Identify which cell holds the provided text, then report its (x, y) central coordinate. 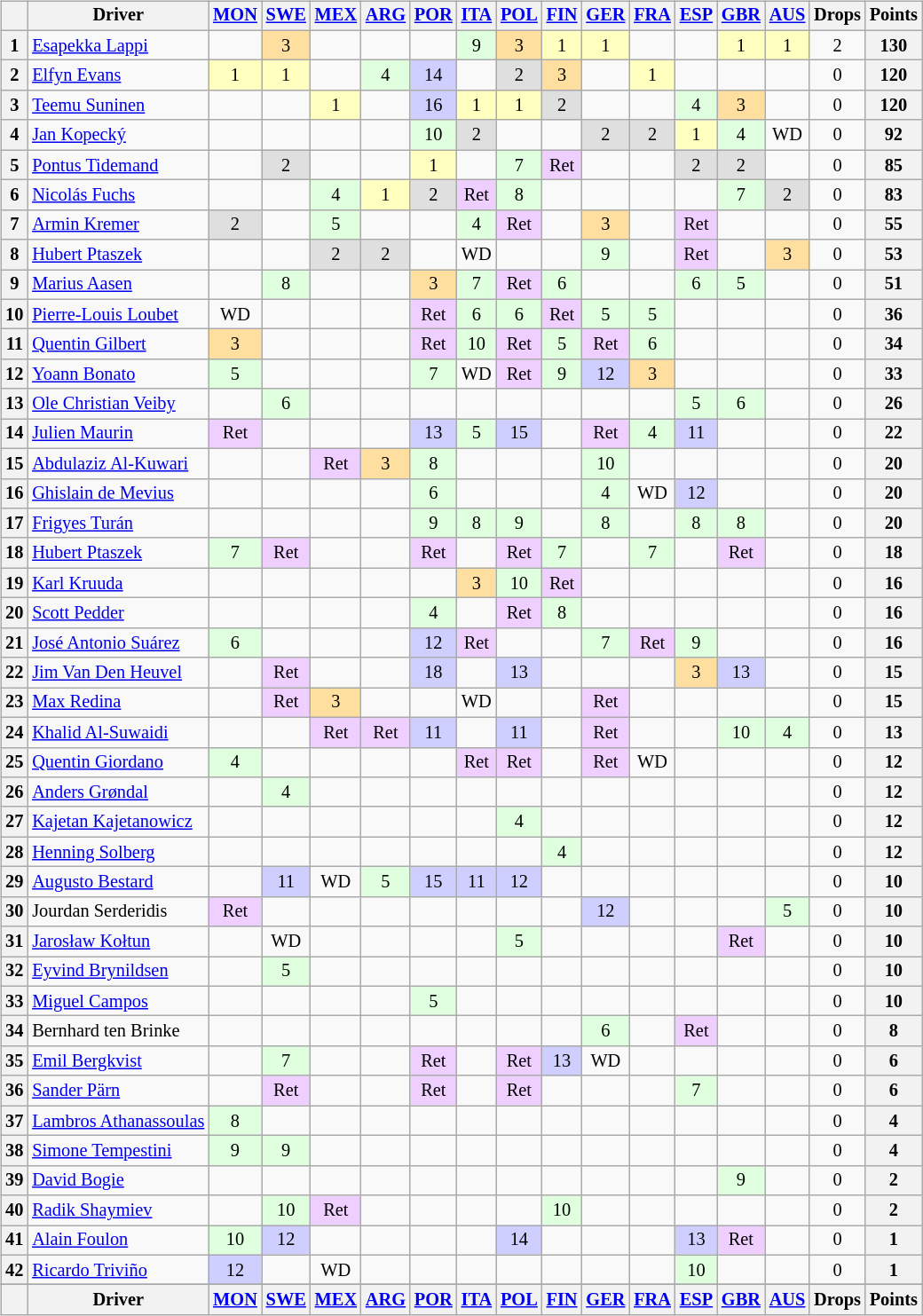
Jourdan Serderidis (118, 911)
42 (14, 1270)
Frigyes Turán (118, 524)
21 (14, 642)
Anders Grøndal (118, 792)
51 (894, 285)
Jim Van Den Heuvel (118, 673)
Elfyn Evans (118, 75)
Pontus Tidemand (118, 165)
Quentin Gilbert (118, 344)
Ole Christian Veiby (118, 404)
55 (894, 225)
Karl Kruuda (118, 583)
35 (14, 1061)
Augusto Bestard (118, 882)
25 (14, 762)
Ghislain de Mevius (118, 493)
Marius Aasen (118, 285)
Eyvind Brynildsen (118, 972)
Max Redina (118, 703)
31 (14, 942)
130 (894, 45)
83 (894, 195)
Quentin Giordano (118, 762)
39 (14, 1180)
Khalid Al-Suwaidi (118, 732)
Armin Kremer (118, 225)
Abdulaziz Al-Kuwari (118, 463)
Miguel Campos (118, 1001)
23 (14, 703)
Sander Pärn (118, 1091)
38 (14, 1151)
Scott Pedder (118, 613)
41 (14, 1241)
40 (14, 1210)
Lambros Athanassoulas (118, 1121)
92 (894, 135)
José Antonio Suárez (118, 642)
32 (14, 972)
David Bogie (118, 1180)
85 (894, 165)
Kajetan Kajetanowicz (118, 822)
Bernhard ten Brinke (118, 1031)
Emil Bergkvist (118, 1061)
Teemu Suninen (118, 106)
Alain Foulon (118, 1241)
17 (14, 524)
37 (14, 1121)
Henning Solberg (118, 852)
Esapekka Lappi (118, 45)
Julien Maurin (118, 434)
Ricardo Triviño (118, 1270)
Yoann Bonato (118, 374)
29 (14, 882)
28 (14, 852)
Radik Shaymiev (118, 1210)
Jarosław Kołtun (118, 942)
Pierre-Louis Loubet (118, 314)
Simone Tempestini (118, 1151)
24 (14, 732)
53 (894, 255)
19 (14, 583)
30 (14, 911)
Jan Kopecký (118, 135)
27 (14, 822)
Nicolás Fuchs (118, 195)
